Identify which cell holds the provided text, then report its [x, y] central coordinate. 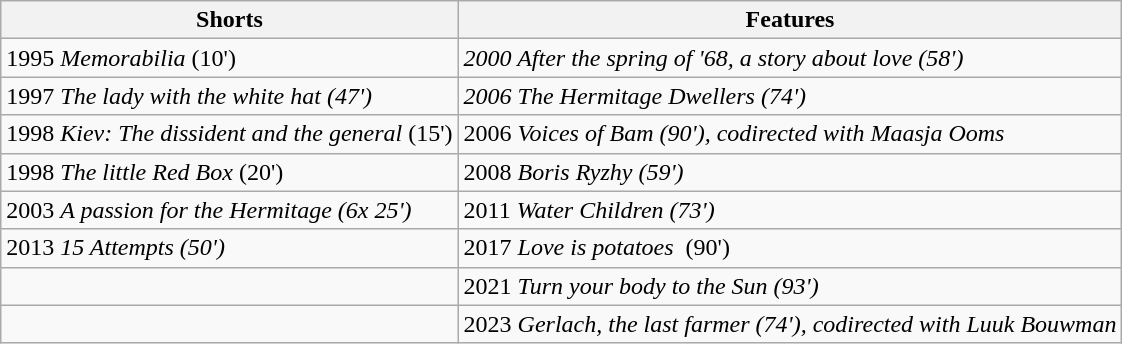
2006 The Hermitage Dwellers (74') [790, 96]
1998 The little Red Box (20') [230, 172]
2008 Boris Ryzhy (59') [790, 172]
Shorts [230, 20]
2003 A passion for the Hermitage (6x 25') [230, 210]
2013 15 Attempts (50') [230, 248]
2006 Voices of Bam (90'), codirected with Maasja Ooms [790, 134]
1997 The lady with the white hat (47') [230, 96]
2021 Turn your body to the Sun (93') [790, 286]
2011 Water Children (73') [790, 210]
Features [790, 20]
1995 Memorabilia (10') [230, 58]
2023 Gerlach, the last farmer (74'), codirected with Luuk Bouwman [790, 324]
1998 Kiev: The dissident and the general (15') [230, 134]
2000 After the spring of '68, a story about love (58') [790, 58]
2017 Love is potatoes (90') [790, 248]
